From the cell containing the given text, extract its center point as [X, Y] coordinate. 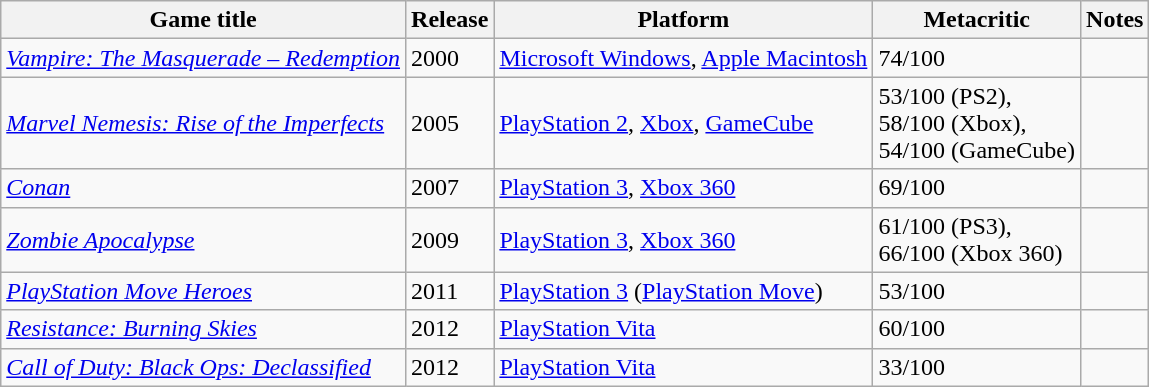
Conan [204, 188]
2000 [450, 58]
Game title [204, 20]
53/100 [977, 291]
Notes [1115, 20]
33/100 [977, 367]
2007 [450, 188]
Platform [684, 20]
Zombie Apocalypse [204, 240]
Resistance: Burning Skies [204, 329]
PlayStation 2, Xbox, GameCube [684, 123]
61/100 (PS3),66/100 (Xbox 360) [977, 240]
Metacritic [977, 20]
2005 [450, 123]
PlayStation Move Heroes [204, 291]
Vampire: The Masquerade – Redemption [204, 58]
Call of Duty: Black Ops: Declassified [204, 367]
53/100 (PS2),58/100 (Xbox),54/100 (GameCube) [977, 123]
2009 [450, 240]
PlayStation 3 (PlayStation Move) [684, 291]
69/100 [977, 188]
Marvel Nemesis: Rise of the Imperfects [204, 123]
60/100 [977, 329]
74/100 [977, 58]
Release [450, 20]
Microsoft Windows, Apple Macintosh [684, 58]
2011 [450, 291]
